Locate the cell with the specified text and output its (x, y) center coordinate. 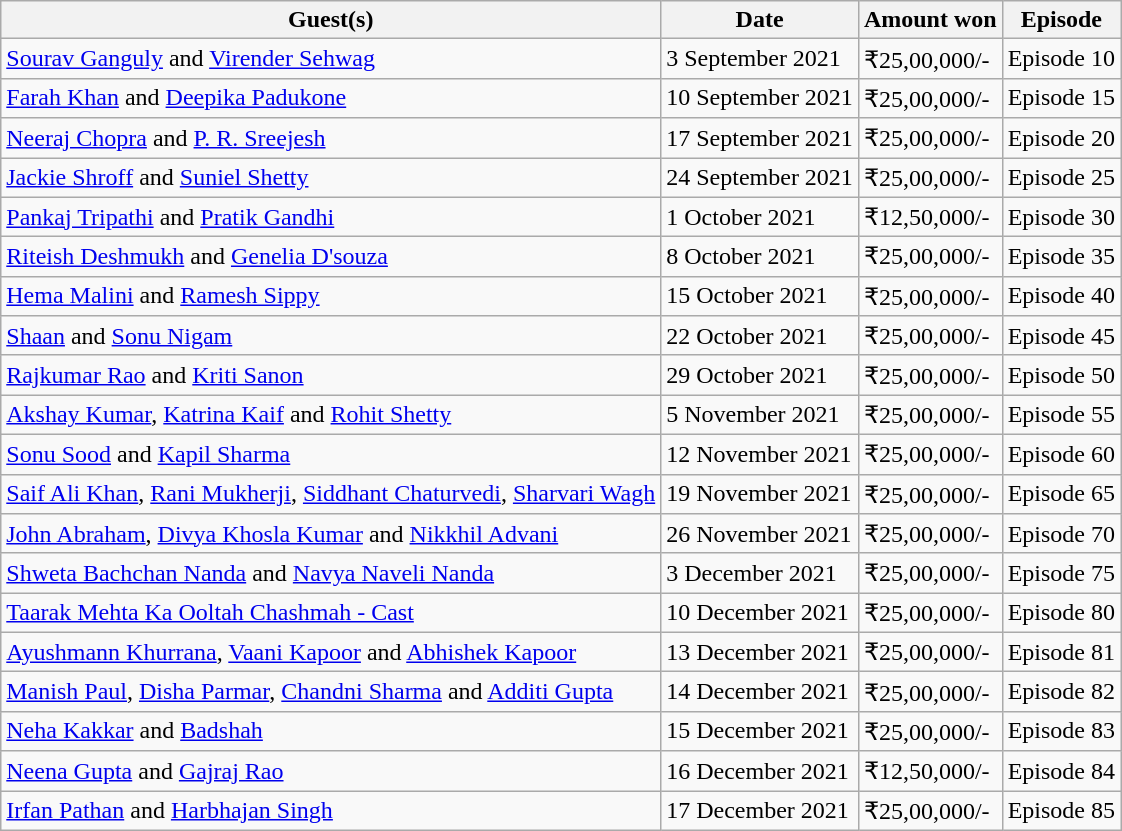
Episode 60 (1061, 454)
Episode 15 (1061, 98)
24 September 2021 (760, 178)
Episode 25 (1061, 178)
14 December 2021 (760, 692)
Shaan and Sonu Nigam (331, 336)
Episode 20 (1061, 138)
17 September 2021 (760, 138)
Episode 70 (1061, 534)
Ayushmann Khurrana, Vaani Kapoor and Abhishek Kapoor (331, 652)
Episode 83 (1061, 731)
12 November 2021 (760, 454)
15 October 2021 (760, 296)
Neeraj Chopra and P. R. Sreejesh (331, 138)
Jackie Shroff and Suniel Shetty (331, 178)
Shweta Bachchan Nanda and Navya Naveli Nanda (331, 573)
Episode 82 (1061, 692)
Neha Kakkar and Badshah (331, 731)
Episode 45 (1061, 336)
Guest(s) (331, 20)
Rajkumar Rao and Kriti Sanon (331, 375)
Pankaj Tripathi and Pratik Gandhi (331, 217)
Episode 75 (1061, 573)
Episode 84 (1061, 771)
Taarak Mehta Ka Ooltah Chashmah - Cast (331, 613)
29 October 2021 (760, 375)
26 November 2021 (760, 534)
3 September 2021 (760, 59)
17 December 2021 (760, 810)
3 December 2021 (760, 573)
Amount won (930, 20)
Episode 55 (1061, 415)
Manish Paul, Disha Parmar, Chandni Sharma and Additi Gupta (331, 692)
Hema Malini and Ramesh Sippy (331, 296)
Episode 80 (1061, 613)
19 November 2021 (760, 494)
Riteish Deshmukh and Genelia D'souza (331, 257)
Episode 35 (1061, 257)
Episode (1061, 20)
5 November 2021 (760, 415)
Neena Gupta and Gajraj Rao (331, 771)
Episode 85 (1061, 810)
Episode 30 (1061, 217)
Farah Khan and Deepika Padukone (331, 98)
13 December 2021 (760, 652)
Episode 10 (1061, 59)
Date (760, 20)
Episode 50 (1061, 375)
Saif Ali Khan, Rani Mukherji, Siddhant Chaturvedi, Sharvari Wagh (331, 494)
22 October 2021 (760, 336)
Sonu Sood and Kapil Sharma (331, 454)
10 September 2021 (760, 98)
15 December 2021 (760, 731)
Sourav Ganguly and Virender Sehwag (331, 59)
10 December 2021 (760, 613)
Episode 81 (1061, 652)
16 December 2021 (760, 771)
Irfan Pathan and Harbhajan Singh (331, 810)
1 October 2021 (760, 217)
8 October 2021 (760, 257)
Episode 65 (1061, 494)
Akshay Kumar, Katrina Kaif and Rohit Shetty (331, 415)
John Abraham, Divya Khosla Kumar and Nikkhil Advani (331, 534)
Episode 40 (1061, 296)
